Locate the cell with the specified text and output its [x, y] center coordinate. 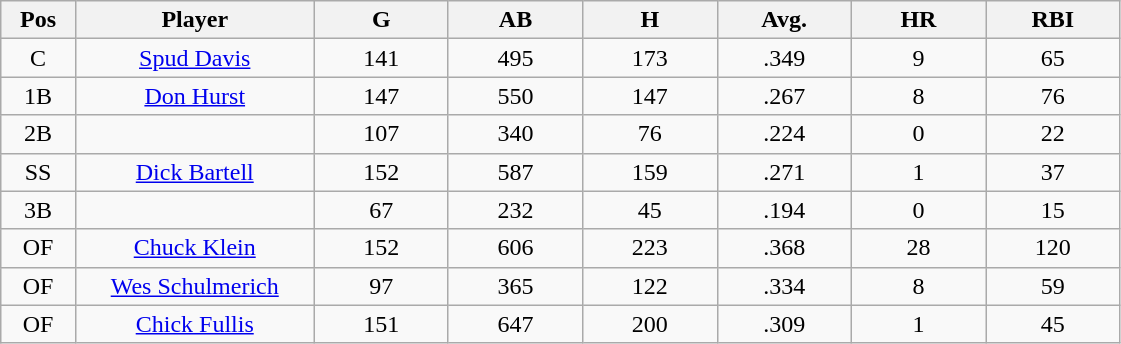
HR [918, 20]
120 [1053, 248]
Wes Schulmerich [194, 286]
200 [650, 324]
3B [38, 210]
Chuck Klein [194, 248]
97 [381, 286]
.309 [784, 324]
.334 [784, 286]
141 [381, 58]
.194 [784, 210]
.368 [784, 248]
151 [381, 324]
AB [515, 20]
.267 [784, 96]
Don Hurst [194, 96]
223 [650, 248]
173 [650, 58]
1B [38, 96]
65 [1053, 58]
Spud Davis [194, 58]
9 [918, 58]
Pos [38, 20]
67 [381, 210]
C [38, 58]
.224 [784, 134]
606 [515, 248]
.349 [784, 58]
2B [38, 134]
587 [515, 172]
122 [650, 286]
495 [515, 58]
28 [918, 248]
107 [381, 134]
647 [515, 324]
Player [194, 20]
SS [38, 172]
37 [1053, 172]
RBI [1053, 20]
159 [650, 172]
22 [1053, 134]
550 [515, 96]
Avg. [784, 20]
365 [515, 286]
Chick Fullis [194, 324]
15 [1053, 210]
232 [515, 210]
340 [515, 134]
.271 [784, 172]
H [650, 20]
59 [1053, 286]
G [381, 20]
Dick Bartell [194, 172]
